Scan for the cell matching the given text and deliver its (x, y) coordinate at center. 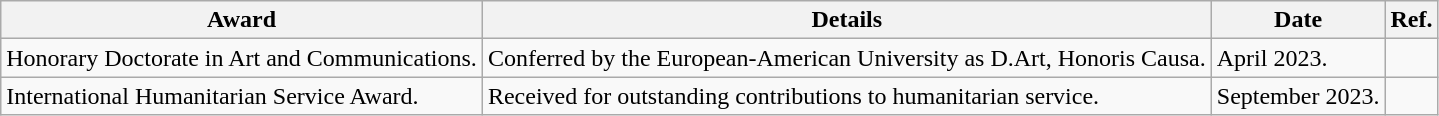
Conferred by the European-American University as D.Art, Honoris Causa. (846, 58)
Ref. (1412, 20)
International Humanitarian Service Award. (242, 96)
April 2023. (1298, 58)
Award (242, 20)
Details (846, 20)
Received for outstanding contributions to humanitarian service. (846, 96)
September 2023. (1298, 96)
Honorary Doctorate in Art and Communications. (242, 58)
Date (1298, 20)
